Return the [x, y] coordinate for the center point of the cell that contains the specified text.  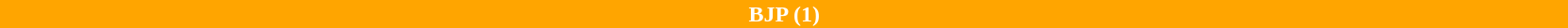
BJP (1) [784, 14]
